Find where the given text appears and provide that cell's center as [X, Y] coordinate. 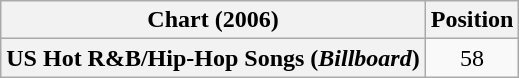
US Hot R&B/Hip-Hop Songs (Billboard) [213, 58]
Chart (2006) [213, 20]
Position [472, 20]
58 [472, 58]
